Determine the (X, Y) coordinate at the center of the cell enclosing the given text.  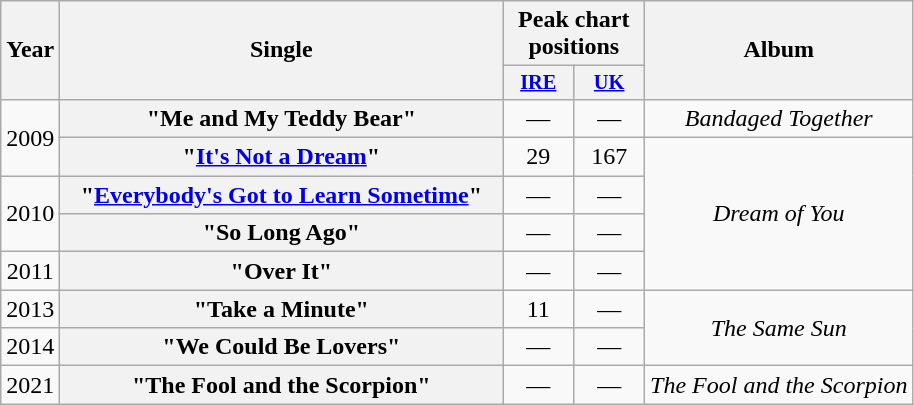
2009 (30, 137)
Bandaged Together (779, 118)
Dream of You (779, 214)
IRE (538, 83)
2013 (30, 309)
"Everybody's Got to Learn Sometime" (282, 195)
"The Fool and the Scorpion" (282, 385)
Album (779, 50)
"Over It" (282, 271)
Peak chart positions (574, 34)
UK (610, 83)
29 (538, 157)
Single (282, 50)
2014 (30, 347)
"So Long Ago" (282, 233)
The Fool and the Scorpion (779, 385)
"It's Not a Dream" (282, 157)
2011 (30, 271)
11 (538, 309)
"Me and My Teddy Bear" (282, 118)
2010 (30, 214)
"We Could Be Lovers" (282, 347)
167 (610, 157)
2021 (30, 385)
"Take a Minute" (282, 309)
Year (30, 50)
The Same Sun (779, 328)
